Scan for the cell matching the given text and deliver its (x, y) coordinate at center. 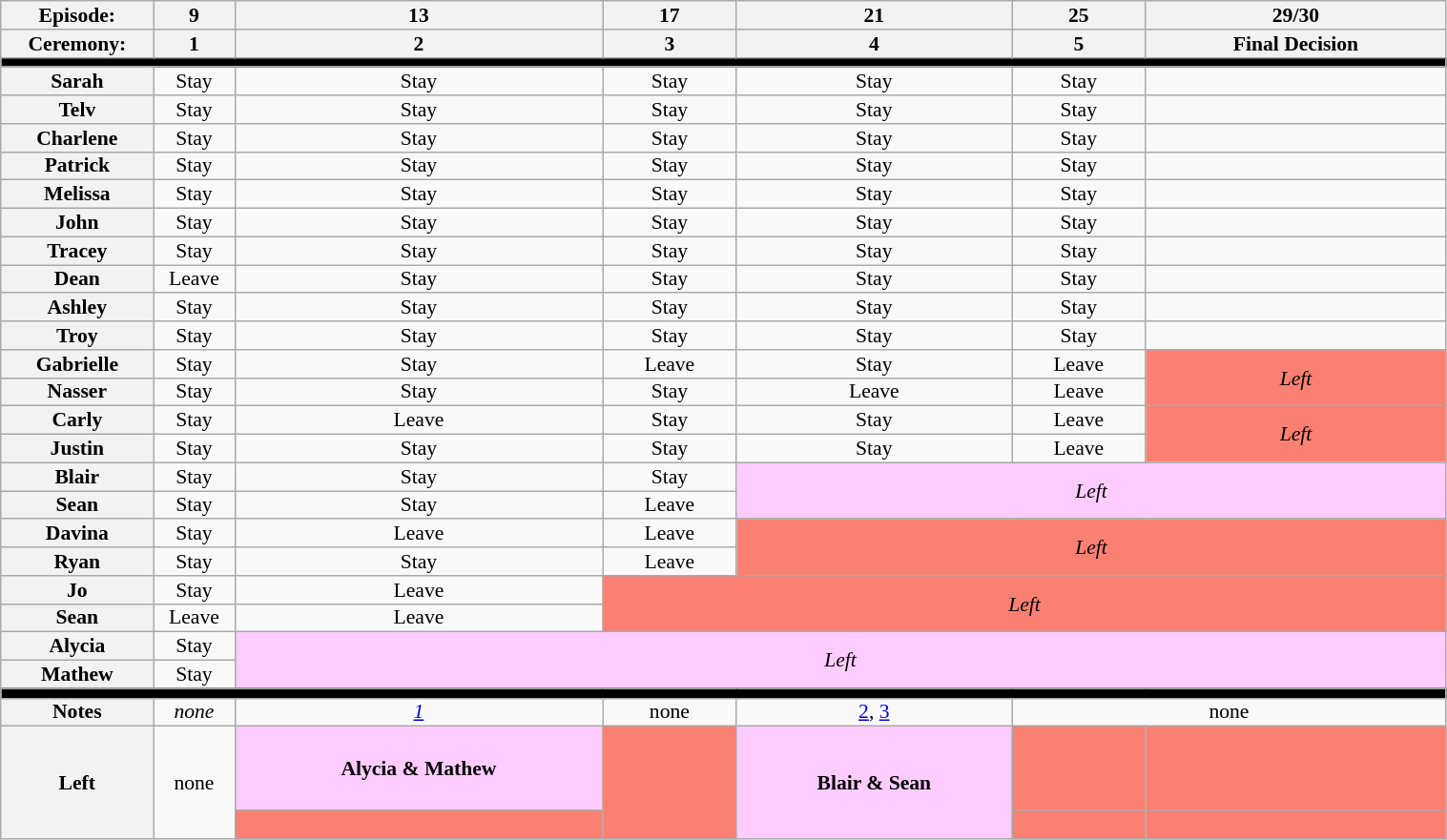
13 (419, 15)
5 (1079, 44)
Mathew (77, 675)
29/30 (1295, 15)
21 (874, 15)
Nasser (77, 392)
Blair (77, 477)
3 (670, 44)
25 (1079, 15)
Dean (77, 279)
Carly (77, 420)
Ashley (77, 308)
2, 3 (874, 712)
Davina (77, 534)
2 (419, 44)
Jo (77, 590)
9 (195, 15)
Final Decision (1295, 44)
Melissa (77, 195)
Tracey (77, 251)
Episode: (77, 15)
Charlene (77, 138)
4 (874, 44)
Telv (77, 110)
Justin (77, 449)
John (77, 223)
Sarah (77, 82)
17 (670, 15)
Ceremony: (77, 44)
Ryan (77, 562)
Troy (77, 336)
Alycia & Mathew (419, 768)
Alycia (77, 646)
Gabrielle (77, 364)
Blair & Sean (874, 783)
Notes (77, 712)
Patrick (77, 166)
